Locate the cell with the specified text and output its (x, y) center coordinate. 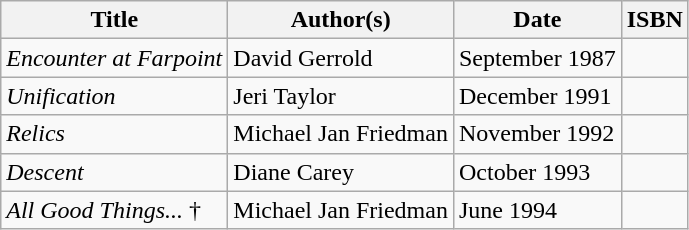
Date (537, 20)
December 1991 (537, 96)
Jeri Taylor (341, 96)
All Good Things... † (114, 210)
October 1993 (537, 172)
Title (114, 20)
Encounter at Farpoint (114, 58)
ISBN (654, 20)
September 1987 (537, 58)
Author(s) (341, 20)
Relics (114, 134)
November 1992 (537, 134)
June 1994 (537, 210)
Diane Carey (341, 172)
Descent (114, 172)
Unification (114, 96)
David Gerrold (341, 58)
